Return the [x, y] coordinate for the center point of the cell that contains the specified text.  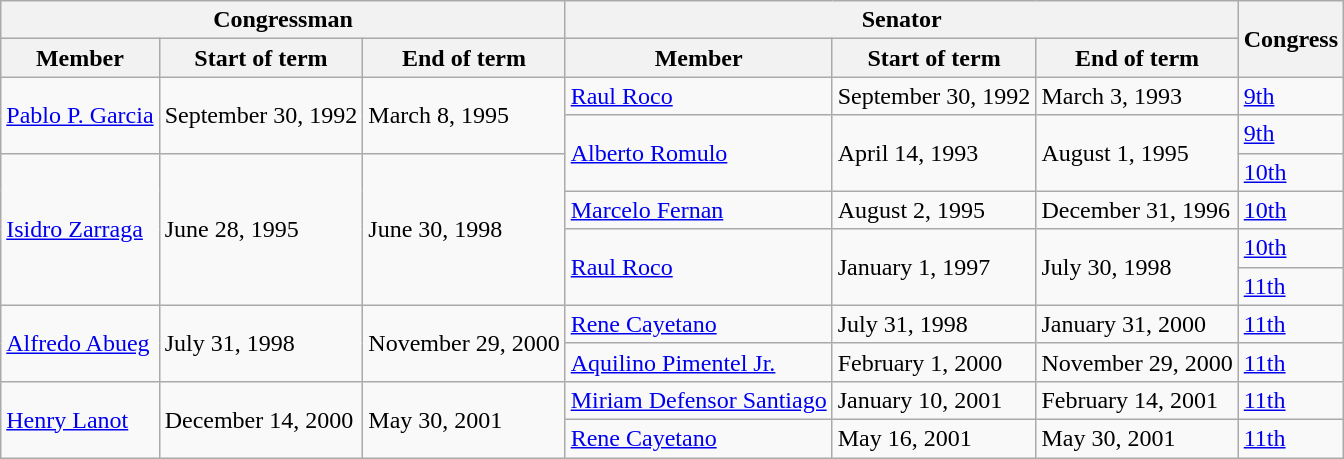
January 1, 1997 [934, 267]
Pablo P. Garcia [80, 115]
Congressman [283, 20]
Senator [902, 20]
Congress [1290, 39]
Isidro Zarraga [80, 229]
December 14, 2000 [261, 419]
April 14, 1993 [934, 153]
July 30, 1998 [1137, 267]
June 30, 1998 [464, 229]
Miriam Defensor Santiago [698, 400]
Alberto Romulo [698, 153]
January 10, 2001 [934, 400]
March 8, 1995 [464, 115]
August 2, 1995 [934, 210]
March 3, 1993 [1137, 96]
Alfredo Abueg [80, 343]
Henry Lanot [80, 419]
February 14, 2001 [1137, 400]
Aquilino Pimentel Jr. [698, 362]
May 16, 2001 [934, 438]
August 1, 1995 [1137, 153]
Marcelo Fernan [698, 210]
January 31, 2000 [1137, 324]
February 1, 2000 [934, 362]
December 31, 1996 [1137, 210]
June 28, 1995 [261, 229]
